Find where the given text appears and provide that cell's center as (X, Y) coordinate. 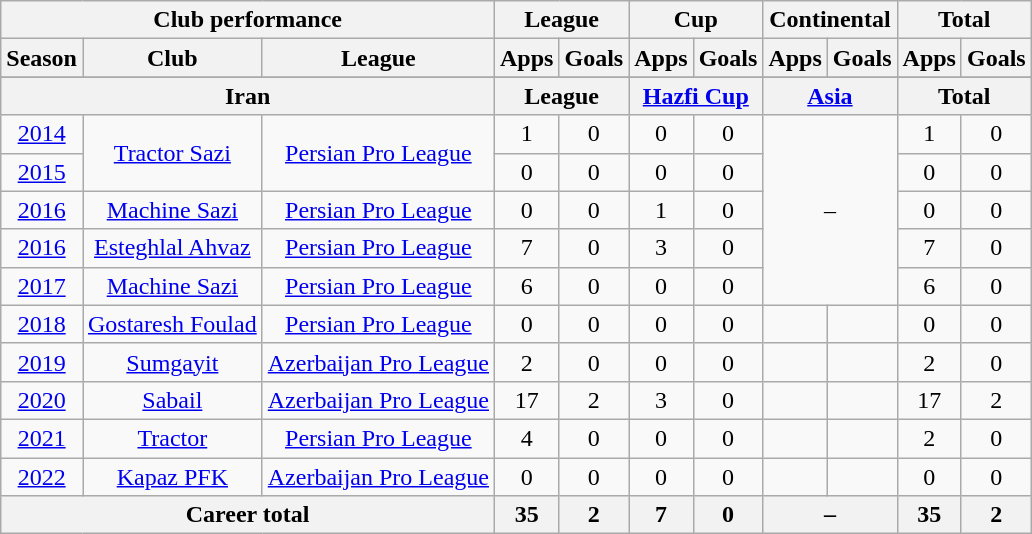
Esteghlal Ahvaz (172, 248)
Hazfi Cup (696, 96)
Tractor Sazi (172, 153)
Club (172, 58)
Cup (696, 20)
Career total (248, 515)
Club performance (248, 20)
Asia (830, 96)
Gostaresh Foulad (172, 324)
2022 (42, 477)
Kapaz PFK (172, 477)
Season (42, 58)
2018 (42, 324)
2021 (42, 438)
2014 (42, 134)
Iran (248, 96)
2019 (42, 362)
Sumgayit (172, 362)
2015 (42, 172)
Sabail (172, 400)
2020 (42, 400)
4 (527, 438)
2017 (42, 286)
Continental (830, 20)
Tractor (172, 438)
